Identify which cell holds the provided text, then report its [X, Y] central coordinate. 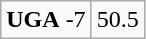
UGA -7 [46, 19]
50.5 [118, 19]
